Capture the cell that displays the provided text and extract its [X, Y] central coordinate. 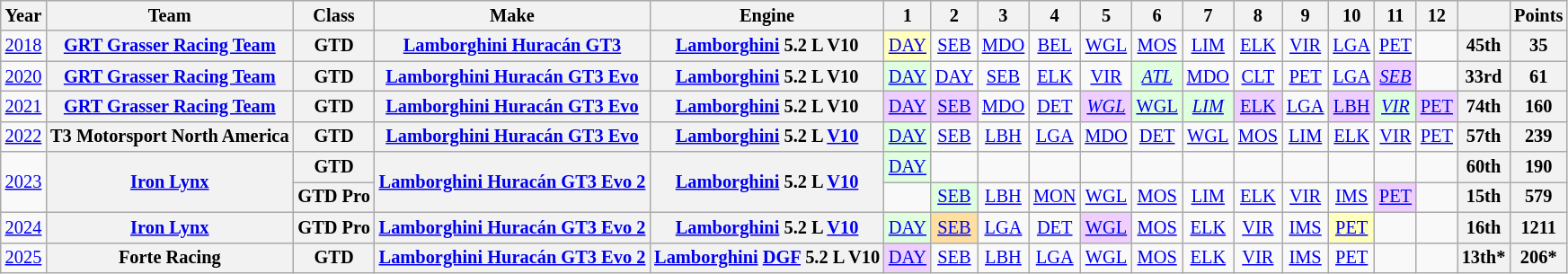
Year [23, 15]
5 [1105, 15]
ATL [1157, 76]
Lamborghini DGF 5.2 L V10 [767, 258]
Engine [767, 15]
CLT [1258, 76]
2018 [23, 46]
15th [1484, 197]
Make [512, 15]
7 [1208, 15]
2024 [23, 227]
4 [1055, 15]
11 [1395, 15]
74th [1484, 106]
10 [1351, 15]
MON [1055, 197]
2023 [23, 181]
Team [169, 15]
Class [333, 15]
T3 Motorsport North America [169, 137]
6 [1157, 15]
Points [1538, 15]
8 [1258, 15]
1 [908, 15]
1211 [1538, 227]
9 [1306, 15]
2 [954, 15]
45th [1484, 46]
61 [1538, 76]
3 [1003, 15]
2020 [23, 76]
2022 [23, 137]
239 [1538, 137]
35 [1538, 46]
2025 [23, 258]
206* [1538, 258]
13th* [1484, 258]
190 [1538, 167]
Lamborghini Huracán GT3 [512, 46]
160 [1538, 106]
Forte Racing [169, 258]
BEL [1055, 46]
16th [1484, 227]
33rd [1484, 76]
2021 [23, 106]
12 [1437, 15]
57th [1484, 137]
60th [1484, 167]
579 [1538, 197]
